Locate the cell with the specified text and output its (X, Y) center coordinate. 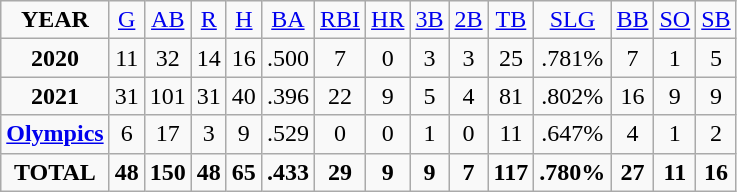
150 (168, 172)
25 (511, 58)
BA (288, 20)
65 (244, 172)
YEAR (55, 20)
SO (675, 20)
G (126, 20)
Olympics (55, 134)
.396 (288, 96)
17 (168, 134)
.529 (288, 134)
27 (632, 172)
2B (468, 20)
32 (168, 58)
HR (388, 20)
TB (511, 20)
22 (340, 96)
2021 (55, 96)
117 (511, 172)
.780% (572, 172)
2 (716, 134)
AB (168, 20)
H (244, 20)
R (208, 20)
.647% (572, 134)
14 (208, 58)
40 (244, 96)
3B (430, 20)
.433 (288, 172)
BB (632, 20)
.781% (572, 58)
6 (126, 134)
.500 (288, 58)
101 (168, 96)
.802% (572, 96)
SLG (572, 20)
29 (340, 172)
2020 (55, 58)
RBI (340, 20)
TOTAL (55, 172)
81 (511, 96)
SB (716, 20)
